Determine the [x, y] coordinate at the center of the cell enclosing the given text.  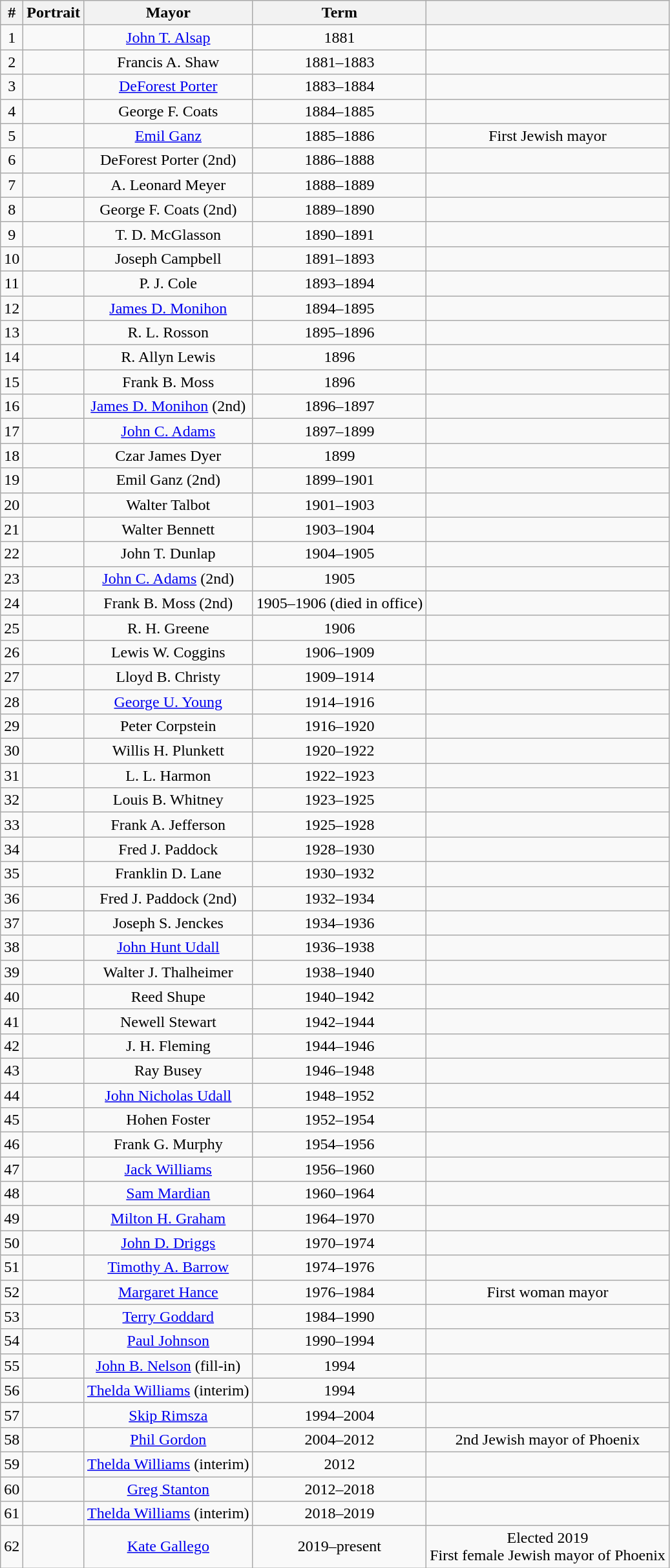
59 [12, 1464]
23 [12, 578]
31 [12, 776]
42 [12, 1046]
44 [12, 1096]
12 [12, 308]
John T. Dunlap [168, 554]
4 [12, 111]
10 [12, 259]
53 [12, 1317]
Emil Ganz (2nd) [168, 480]
1904–1905 [340, 554]
1946–1948 [340, 1070]
Reed Shupe [168, 997]
1954–1956 [340, 1145]
50 [12, 1243]
60 [12, 1489]
Newell Stewart [168, 1021]
1906–1909 [340, 652]
27 [12, 677]
1920–1922 [340, 751]
Mayor [168, 13]
1952–1954 [340, 1120]
22 [12, 554]
1916–1920 [340, 726]
1974–1976 [340, 1267]
1928–1930 [340, 849]
1899 [340, 456]
Franklin D. Lane [168, 874]
1891–1893 [340, 259]
46 [12, 1145]
1944–1946 [340, 1046]
1964–1970 [340, 1218]
1932–1934 [340, 898]
18 [12, 456]
13 [12, 333]
1889–1890 [340, 209]
# [12, 13]
24 [12, 603]
1894–1895 [340, 308]
43 [12, 1070]
2nd Jewish mayor of Phoenix [548, 1439]
Hohen Foster [168, 1120]
1896–1897 [340, 407]
1990–1994 [340, 1341]
J. H. Fleming [168, 1046]
1909–1914 [340, 677]
Fred J. Paddock [168, 849]
45 [12, 1120]
16 [12, 407]
John Hunt Udall [168, 948]
2004–2012 [340, 1439]
R. H. Greene [168, 628]
John B. Nelson (fill-in) [168, 1366]
57 [12, 1415]
Frank B. Moss [168, 382]
Fred J. Paddock (2nd) [168, 898]
Margaret Hance [168, 1292]
Walter Talbot [168, 505]
2018–2019 [340, 1514]
33 [12, 825]
32 [12, 800]
Terry Goddard [168, 1317]
R. L. Rosson [168, 333]
5 [12, 136]
1925–1928 [340, 825]
48 [12, 1194]
First Jewish mayor [548, 136]
1936–1938 [340, 948]
1905–1906 (died in office) [340, 603]
1886–1888 [340, 160]
1934–1936 [340, 923]
25 [12, 628]
56 [12, 1390]
1948–1952 [340, 1096]
A. Leonard Meyer [168, 185]
Kate Gallego [168, 1547]
Peter Corpstein [168, 726]
John D. Driggs [168, 1243]
1883–1884 [340, 87]
2012 [340, 1464]
29 [12, 726]
1884–1885 [340, 111]
Term [340, 13]
19 [12, 480]
1930–1932 [340, 874]
41 [12, 1021]
2019–present [340, 1547]
1901–1903 [340, 505]
52 [12, 1292]
1938–1940 [340, 972]
37 [12, 923]
DeForest Porter [168, 87]
L. L. Harmon [168, 776]
Joseph S. Jenckes [168, 923]
John C. Adams [168, 431]
DeForest Porter (2nd) [168, 160]
1 [12, 37]
1899–1901 [340, 480]
Emil Ganz [168, 136]
11 [12, 283]
54 [12, 1341]
7 [12, 185]
9 [12, 234]
1970–1974 [340, 1243]
Francis A. Shaw [168, 62]
1881–1883 [340, 62]
20 [12, 505]
1976–1984 [340, 1292]
George U. Young [168, 701]
1897–1899 [340, 431]
17 [12, 431]
Timothy A. Barrow [168, 1267]
1942–1944 [340, 1021]
2 [12, 62]
1888–1889 [340, 185]
49 [12, 1218]
Louis B. Whitney [168, 800]
38 [12, 948]
First woman mayor [548, 1292]
1885–1886 [340, 136]
1905 [340, 578]
1890–1891 [340, 234]
35 [12, 874]
Jack Williams [168, 1169]
39 [12, 972]
51 [12, 1267]
30 [12, 751]
Milton H. Graham [168, 1218]
Sam Mardian [168, 1194]
36 [12, 898]
1914–1916 [340, 701]
Walter J. Thalheimer [168, 972]
14 [12, 357]
Skip Rimsza [168, 1415]
34 [12, 849]
15 [12, 382]
8 [12, 209]
26 [12, 652]
1940–1942 [340, 997]
1923–1925 [340, 800]
Czar James Dyer [168, 456]
1903–1904 [340, 529]
Paul Johnson [168, 1341]
Frank G. Murphy [168, 1145]
James D. Monihon [168, 308]
47 [12, 1169]
Willis H. Plunkett [168, 751]
1956–1960 [340, 1169]
Frank B. Moss (2nd) [168, 603]
1984–1990 [340, 1317]
Joseph Campbell [168, 259]
2012–2018 [340, 1489]
28 [12, 701]
1994–2004 [340, 1415]
George F. Coats (2nd) [168, 209]
John C. Adams (2nd) [168, 578]
Phil Gordon [168, 1439]
1893–1894 [340, 283]
George F. Coats [168, 111]
1906 [340, 628]
61 [12, 1514]
Frank A. Jefferson [168, 825]
1922–1923 [340, 776]
Portrait [54, 13]
T. D. McGlasson [168, 234]
Walter Bennett [168, 529]
Lewis W. Coggins [168, 652]
55 [12, 1366]
John T. Alsap [168, 37]
James D. Monihon (2nd) [168, 407]
21 [12, 529]
1881 [340, 37]
3 [12, 87]
Elected 2019 First female Jewish mayor of Phoenix [548, 1547]
John Nicholas Udall [168, 1096]
P. J. Cole [168, 283]
1960–1964 [340, 1194]
Lloyd B. Christy [168, 677]
Greg Stanton [168, 1489]
Ray Busey [168, 1070]
R. Allyn Lewis [168, 357]
58 [12, 1439]
62 [12, 1547]
40 [12, 997]
6 [12, 160]
1895–1896 [340, 333]
